Determine the (X, Y) coordinate at the center of the cell enclosing the given text.  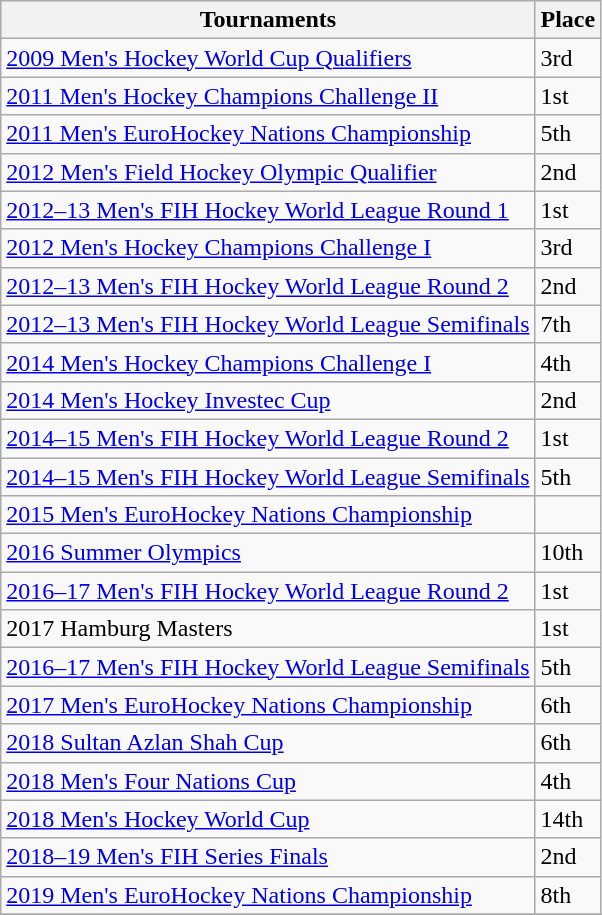
2014 Men's Hockey Champions Challenge I (268, 362)
2009 Men's Hockey World Cup Qualifiers (268, 58)
14th (568, 819)
2012 Men's Field Hockey Olympic Qualifier (268, 172)
8th (568, 895)
2018 Sultan Azlan Shah Cup (268, 743)
2016 Summer Olympics (268, 553)
2016–17 Men's FIH Hockey World League Semifinals (268, 667)
2012–13 Men's FIH Hockey World League Round 1 (268, 210)
2014 Men's Hockey Investec Cup (268, 400)
2017 Men's EuroHockey Nations Championship (268, 705)
2015 Men's EuroHockey Nations Championship (268, 515)
2017 Hamburg Masters (268, 629)
2011 Men's EuroHockey Nations Championship (268, 134)
Tournaments (268, 20)
7th (568, 324)
2014–15 Men's FIH Hockey World League Semifinals (268, 477)
2016–17 Men's FIH Hockey World League Round 2 (268, 591)
2018–19 Men's FIH Series Finals (268, 857)
2011 Men's Hockey Champions Challenge II (268, 96)
2012 Men's Hockey Champions Challenge I (268, 248)
2012–13 Men's FIH Hockey World League Semifinals (268, 324)
2018 Men's Hockey World Cup (268, 819)
2019 Men's EuroHockey Nations Championship (268, 895)
10th (568, 553)
Place (568, 20)
2012–13 Men's FIH Hockey World League Round 2 (268, 286)
2018 Men's Four Nations Cup (268, 781)
2014–15 Men's FIH Hockey World League Round 2 (268, 438)
